Extract the (x, y) coordinate from the center of the cell holding the provided text.  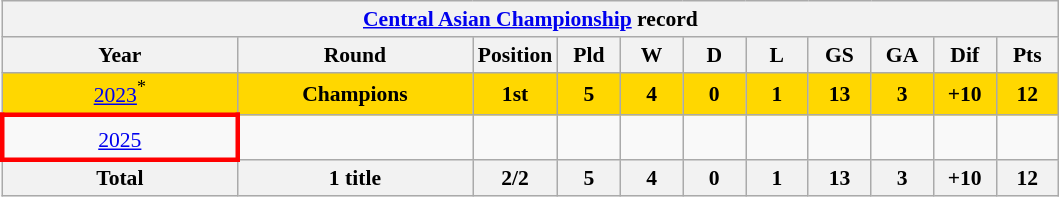
Central Asian Championship record (530, 19)
L (778, 55)
Year (120, 55)
Pts (1028, 55)
1 title (354, 178)
W (652, 55)
Pld (590, 55)
2023* (120, 94)
Champions (354, 94)
D (714, 55)
GA (902, 55)
Total (120, 178)
GS (840, 55)
Dif (964, 55)
2/2 (514, 178)
Position (514, 55)
1st (514, 94)
2025 (120, 137)
Round (354, 55)
